Scan for the cell matching the given text and deliver its (X, Y) coordinate at center. 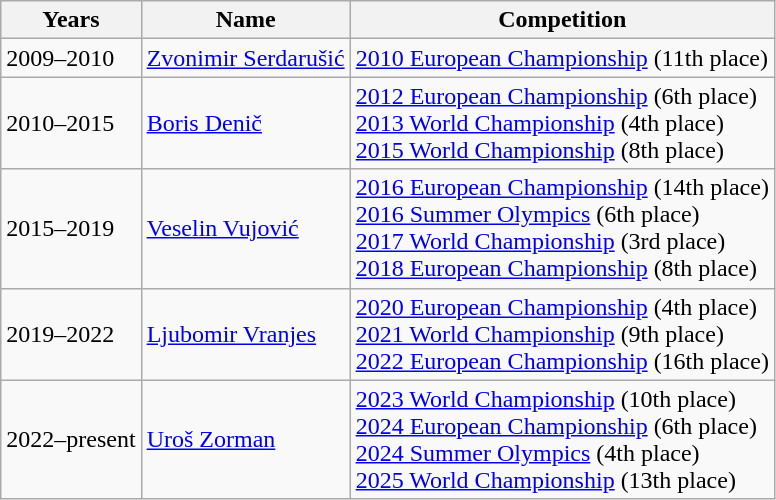
Years (71, 20)
2023 World Championship (10th place)2024 European Championship (6th place)2024 Summer Olympics (4th place) 2025 World Championship (13th place) (562, 440)
Veselin Vujović (246, 228)
Zvonimir Serdarušić (246, 58)
2010–2015 (71, 123)
2012 European Championship (6th place)2013 World Championship (4th place)2015 World Championship (8th place) (562, 123)
2009–2010 (71, 58)
Uroš Zorman (246, 440)
Boris Denič (246, 123)
2015–2019 (71, 228)
2019–2022 (71, 334)
Competition (562, 20)
2010 European Championship (11th place) (562, 58)
2016 European Championship (14th place)2016 Summer Olympics (6th place)2017 World Championship (3rd place)2018 European Championship (8th place) (562, 228)
Name (246, 20)
2022–present (71, 440)
Ljubomir Vranjes (246, 334)
2020 European Championship (4th place)2021 World Championship (9th place)2022 European Championship (16th place) (562, 334)
